Extract the [x, y] coordinate from the center of the cell holding the provided text.  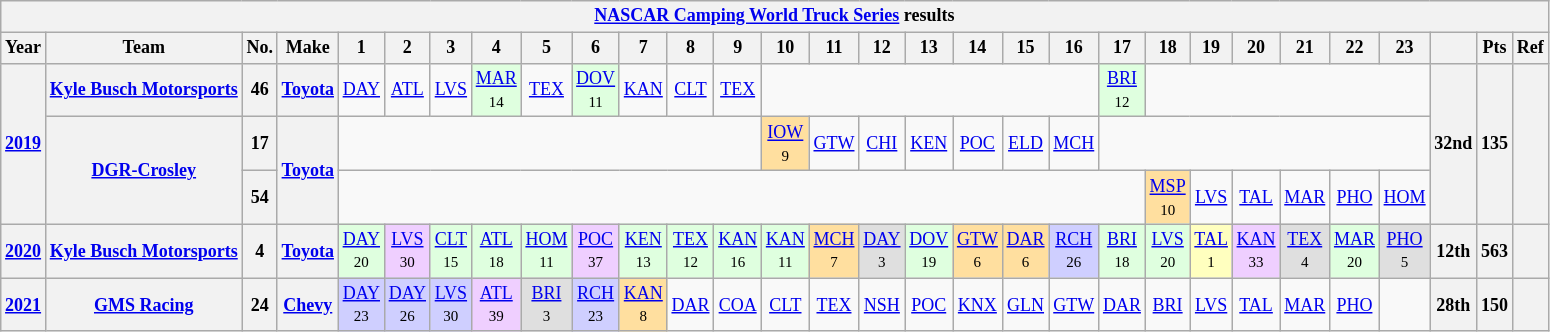
GLN [1026, 305]
12th [1454, 251]
BRI [1168, 305]
ATL18 [496, 251]
MCH7 [834, 251]
BRI3 [546, 305]
24 [260, 305]
LVS20 [1168, 251]
12 [882, 48]
DAY20 [361, 251]
6 [596, 48]
PHO5 [1404, 251]
DAY23 [361, 305]
RCH23 [596, 305]
18 [1168, 48]
DAY26 [407, 305]
DAY [361, 90]
8 [690, 48]
135 [1495, 144]
RCH26 [1074, 251]
16 [1074, 48]
BRI18 [1122, 251]
IOW9 [785, 144]
Team [144, 48]
DOV11 [596, 90]
KAN11 [785, 251]
2 [407, 48]
KNX [978, 305]
ATL [407, 90]
2020 [24, 251]
21 [1305, 48]
11 [834, 48]
32nd [1454, 144]
GTW6 [978, 251]
KEN [929, 144]
23 [1404, 48]
2021 [24, 305]
10 [785, 48]
DAR6 [1026, 251]
Year [24, 48]
MSP10 [1168, 197]
5 [546, 48]
7 [643, 48]
TEX12 [690, 251]
GMS Racing [144, 305]
28th [1454, 305]
DAY3 [882, 251]
COA [738, 305]
MAR14 [496, 90]
DGR-Crosley [144, 170]
22 [1355, 48]
NASCAR Camping World Truck Series results [774, 16]
Pts [1495, 48]
KAN16 [738, 251]
CLT15 [450, 251]
NSH [882, 305]
MAR20 [1355, 251]
Chevy [308, 305]
46 [260, 90]
KAN33 [1256, 251]
54 [260, 197]
13 [929, 48]
CHI [882, 144]
KEN13 [643, 251]
563 [1495, 251]
9 [738, 48]
14 [978, 48]
KAN8 [643, 305]
15 [1026, 48]
TEX4 [1305, 251]
ELD [1026, 144]
Ref [1530, 48]
POC37 [596, 251]
2019 [24, 144]
DOV19 [929, 251]
HOM11 [546, 251]
No. [260, 48]
Make [308, 48]
19 [1211, 48]
3 [450, 48]
HOM [1404, 197]
TAL1 [1211, 251]
BRI12 [1122, 90]
KAN [643, 90]
1 [361, 48]
20 [1256, 48]
ATL39 [496, 305]
MCH [1074, 144]
150 [1495, 305]
